Scan for the cell matching the given text and deliver its (X, Y) coordinate at center. 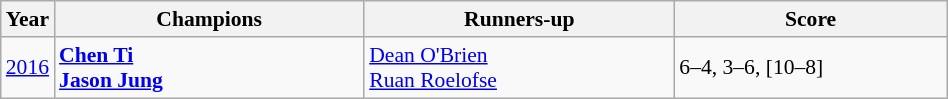
2016 (28, 68)
6–4, 3–6, [10–8] (810, 68)
Runners-up (519, 19)
Chen Ti Jason Jung (209, 68)
Champions (209, 19)
Score (810, 19)
Dean O'Brien Ruan Roelofse (519, 68)
Year (28, 19)
